From the cell containing the given text, extract its center point as [X, Y] coordinate. 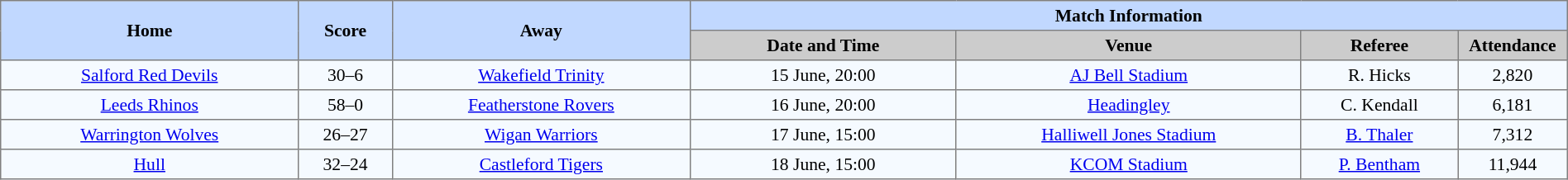
Salford Red Devils [150, 75]
32–24 [346, 164]
P. Bentham [1379, 164]
18 June, 15:00 [823, 164]
17 June, 15:00 [823, 135]
26–27 [346, 135]
Hull [150, 164]
Date and Time [823, 45]
C. Kendall [1379, 105]
R. Hicks [1379, 75]
6,181 [1513, 105]
Score [346, 31]
Wigan Warriors [541, 135]
Home [150, 31]
Castleford Tigers [541, 164]
KCOM Stadium [1128, 164]
B. Thaler [1379, 135]
Wakefield Trinity [541, 75]
Halliwell Jones Stadium [1128, 135]
Warrington Wolves [150, 135]
2,820 [1513, 75]
AJ Bell Stadium [1128, 75]
Venue [1128, 45]
Featherstone Rovers [541, 105]
Referee [1379, 45]
Away [541, 31]
11,944 [1513, 164]
Headingley [1128, 105]
Match Information [1128, 16]
58–0 [346, 105]
Attendance [1513, 45]
15 June, 20:00 [823, 75]
16 June, 20:00 [823, 105]
7,312 [1513, 135]
Leeds Rhinos [150, 105]
30–6 [346, 75]
